Provide the (X, Y) coordinate of the cell's center where the given text is located.  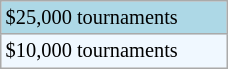
$25,000 tournaments (114, 17)
$10,000 tournaments (114, 51)
